Identify which cell holds the provided text, then report its [x, y] central coordinate. 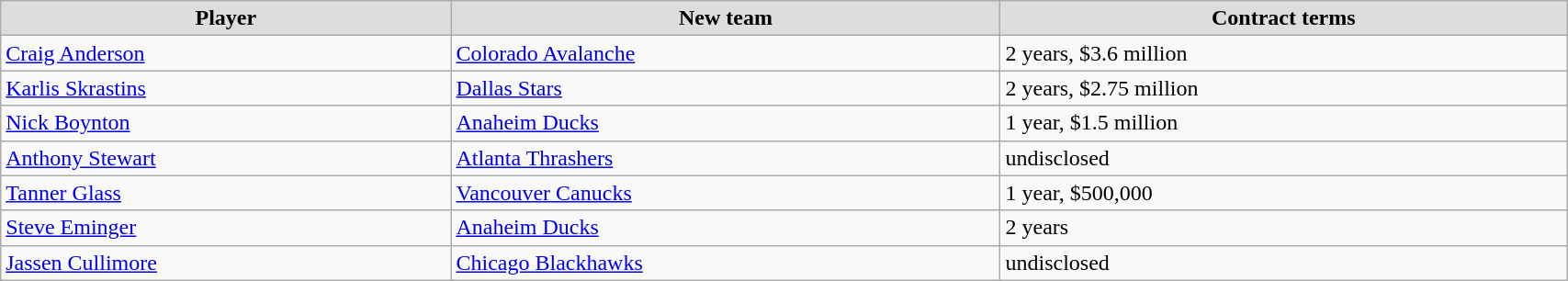
2 years, $3.6 million [1284, 53]
Craig Anderson [226, 53]
Atlanta Thrashers [726, 158]
Vancouver Canucks [726, 193]
1 year, $500,000 [1284, 193]
1 year, $1.5 million [1284, 123]
Chicago Blackhawks [726, 263]
Nick Boynton [226, 123]
2 years [1284, 228]
Contract terms [1284, 18]
New team [726, 18]
Player [226, 18]
2 years, $2.75 million [1284, 88]
Colorado Avalanche [726, 53]
Karlis Skrastins [226, 88]
Dallas Stars [726, 88]
Anthony Stewart [226, 158]
Jassen Cullimore [226, 263]
Tanner Glass [226, 193]
Steve Eminger [226, 228]
